Find where the given text appears and provide that cell's center as (x, y) coordinate. 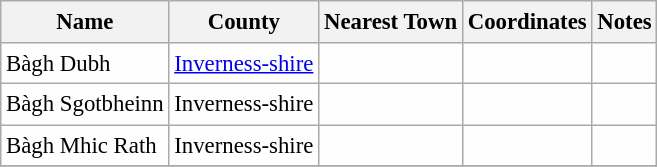
Notes (624, 22)
Bàgh Sgotbheinn (85, 104)
Bàgh Mhic Rath (85, 146)
Bàgh Dubh (85, 62)
Name (85, 22)
Nearest Town (391, 22)
County (244, 22)
Coordinates (527, 22)
